Detect which cell encompasses the target text, then output its [x, y] center coordinate. 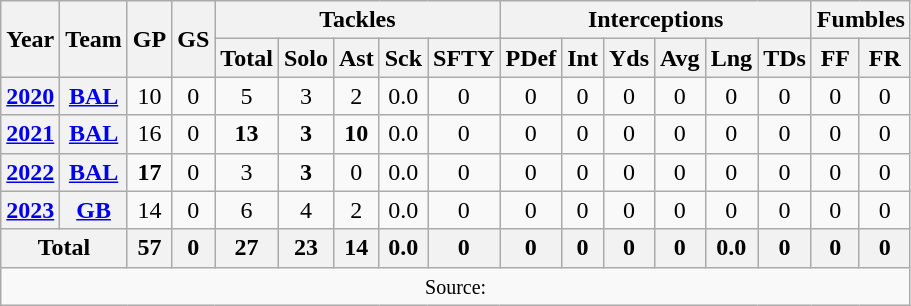
Interceptions [656, 20]
2020 [30, 96]
6 [247, 210]
FF [835, 58]
Solo [306, 58]
Lng [731, 58]
2022 [30, 172]
17 [149, 172]
Tackles [358, 20]
TDs [785, 58]
2023 [30, 210]
27 [247, 248]
Source: [456, 286]
13 [247, 134]
FR [884, 58]
Year [30, 39]
5 [247, 96]
GS [194, 39]
4 [306, 210]
Int [583, 58]
GP [149, 39]
23 [306, 248]
Fumbles [860, 20]
16 [149, 134]
SFTY [464, 58]
GB [94, 210]
Yds [628, 58]
PDef [531, 58]
Team [94, 39]
Avg [680, 58]
Sck [403, 58]
57 [149, 248]
2021 [30, 134]
Ast [356, 58]
